Pinpoint the cell where the given text exists, returning its (X, Y) midpoint coordinate. 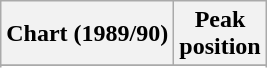
Peakposition (220, 34)
Chart (1989/90) (88, 34)
